Extract the (x, y) coordinate from the center of the cell holding the provided text.  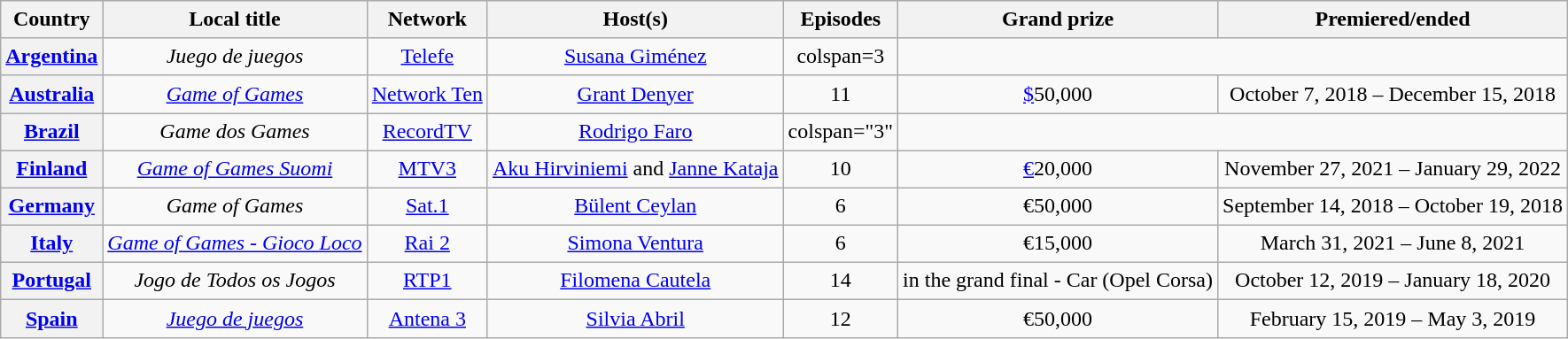
Antena 3 (427, 319)
Filomena Cautela (635, 281)
Brazil (51, 132)
Finland (51, 169)
MTV3 (427, 169)
Grand prize (1058, 19)
Sat.1 (427, 206)
Local title (235, 19)
11 (841, 94)
Network Ten (427, 94)
Spain (51, 319)
Bülent Ceylan (635, 206)
14 (841, 281)
Game dos Games (235, 132)
in the grand final - Car (Opel Corsa) (1058, 281)
12 (841, 319)
Game of Games - Gioco Loco (235, 243)
Game of Games Suomi (235, 169)
Episodes (841, 19)
10 (841, 169)
Grant Denyer (635, 94)
March 31, 2021 – June 8, 2021 (1393, 243)
RTP1 (427, 281)
February 15, 2019 – May 3, 2019 (1393, 319)
€15,000 (1058, 243)
Rodrigo Faro (635, 132)
Country (51, 19)
Jogo de Todos os Jogos (235, 281)
Portugal (51, 281)
Susana Giménez (635, 57)
September 14, 2018 – October 19, 2018 (1393, 206)
October 7, 2018 – December 15, 2018 (1393, 94)
Australia (51, 94)
October 12, 2019 – January 18, 2020 (1393, 281)
Germany (51, 206)
colspan=3 (841, 57)
Host(s) (635, 19)
€20,000 (1058, 169)
Simona Ventura (635, 243)
colspan="3" (841, 132)
Rai 2 (427, 243)
Telefe (427, 57)
Silvia Abril (635, 319)
RecordTV (427, 132)
Network (427, 19)
$50,000 (1058, 94)
Italy (51, 243)
Aku Hirviniemi and Janne Kataja (635, 169)
November 27, 2021 – January 29, 2022 (1393, 169)
Premiered/ended (1393, 19)
Argentina (51, 57)
